Identify which cell holds the provided text, then report its (X, Y) central coordinate. 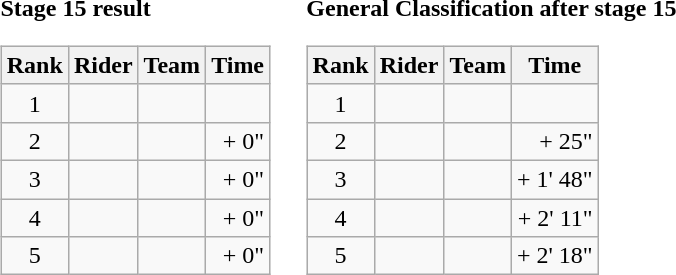
+ 25" (554, 141)
+ 2' 18" (554, 256)
+ 1' 48" (554, 179)
+ 2' 11" (554, 217)
